From the cell containing the given text, extract its center point as [X, Y] coordinate. 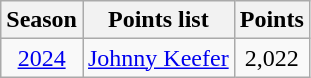
Points list [158, 20]
Johnny Keefer [158, 58]
Season [42, 20]
2024 [42, 58]
2,022 [272, 58]
Points [272, 20]
